Extract the [x, y] coordinate from the center of the cell holding the provided text.  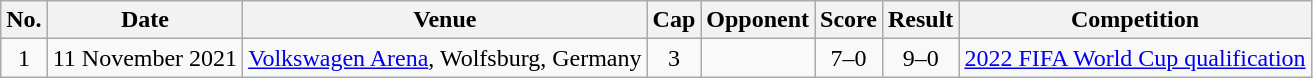
7–0 [849, 58]
Date [144, 20]
Volkswagen Arena, Wolfsburg, Germany [445, 58]
11 November 2021 [144, 58]
Result [920, 20]
No. [24, 20]
3 [674, 58]
9–0 [920, 58]
Score [849, 20]
1 [24, 58]
Cap [674, 20]
Venue [445, 20]
Competition [1135, 20]
2022 FIFA World Cup qualification [1135, 58]
Opponent [758, 20]
